Output the [X, Y] coordinate of the center of the cell containing the given text.  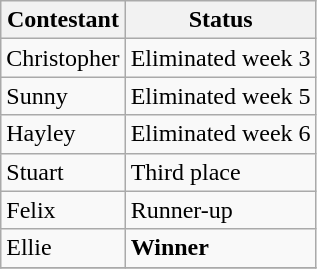
Eliminated week 6 [220, 134]
Contestant [63, 20]
Winner [220, 248]
Eliminated week 5 [220, 96]
Third place [220, 172]
Eliminated week 3 [220, 58]
Ellie [63, 248]
Felix [63, 210]
Stuart [63, 172]
Christopher [63, 58]
Runner-up [220, 210]
Hayley [63, 134]
Sunny [63, 96]
Status [220, 20]
